Pinpoint the cell where the given text exists, returning its (X, Y) midpoint coordinate. 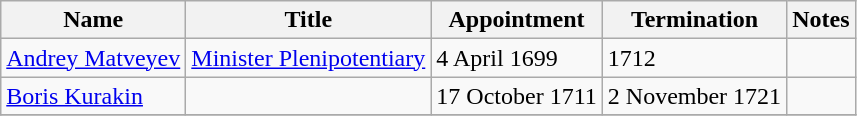
Name (94, 20)
1712 (694, 58)
Boris Kurakin (94, 96)
Title (308, 20)
4 April 1699 (516, 58)
2 November 1721 (694, 96)
17 October 1711 (516, 96)
Termination (694, 20)
Notes (821, 20)
Andrey Matveyev (94, 58)
Minister Plenipotentiary (308, 58)
Appointment (516, 20)
